Capture the cell that displays the provided text and extract its (X, Y) central coordinate. 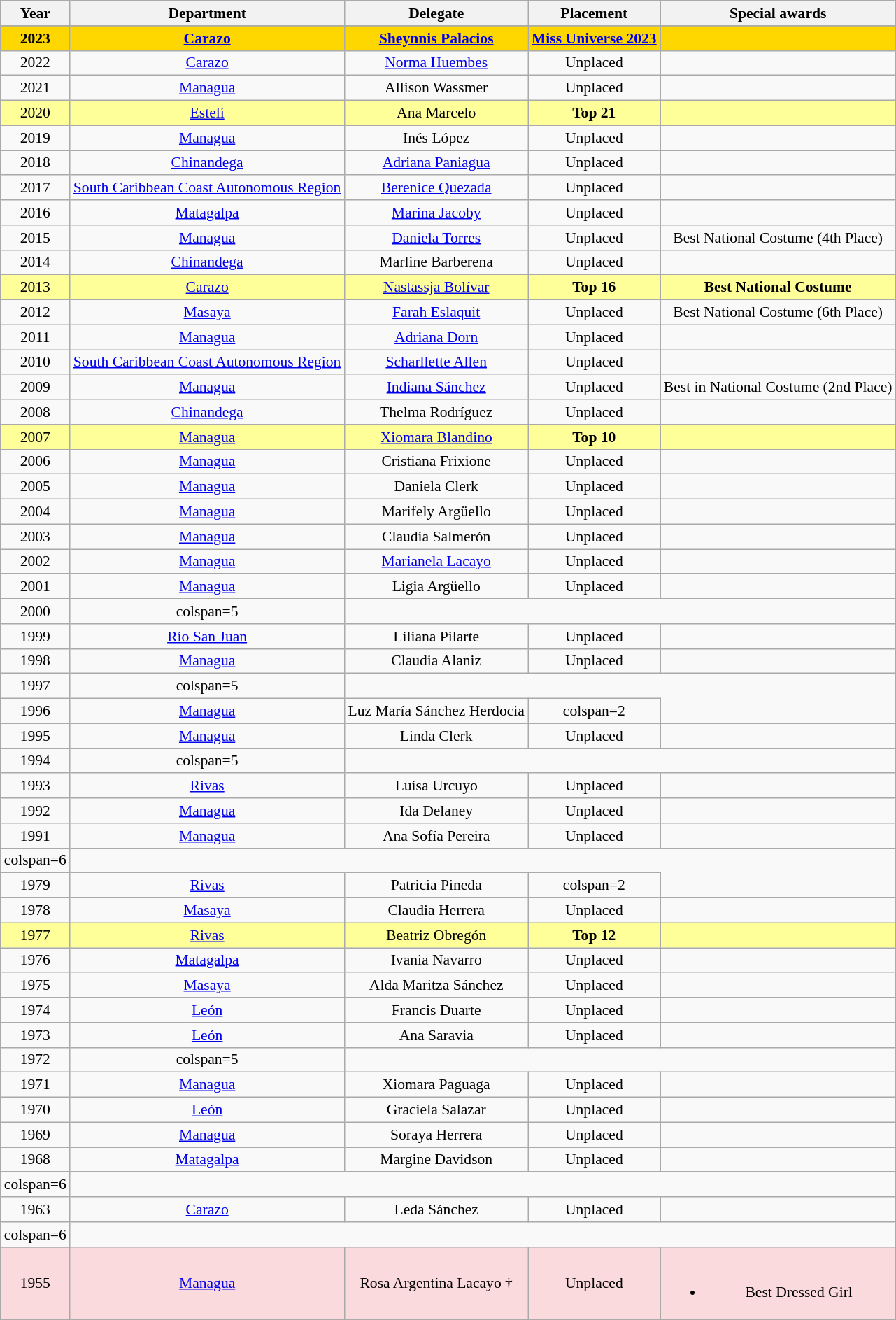
2012 (35, 313)
1972 (35, 1060)
Ana Saravia (436, 1035)
1992 (35, 811)
2008 (35, 412)
Río San Juan (207, 637)
Delegate (436, 13)
Rosa Argentina Lacayo † (436, 1283)
Margine Davidson (436, 1160)
Farah Eslaquit (436, 313)
Claudia Alaniz (436, 661)
2011 (35, 337)
1991 (35, 836)
1979 (35, 886)
2009 (35, 388)
2005 (35, 487)
1971 (35, 1085)
Marianela Lacayo (436, 562)
Department (207, 13)
2014 (35, 262)
2001 (35, 587)
Leda Sánchez (436, 1209)
Graciela Salazar (436, 1110)
Beatriz Obregón (436, 935)
Indiana Sánchez (436, 388)
Inés López (436, 138)
Top 12 (595, 935)
Berenice Quezada (436, 188)
Marline Barberena (436, 262)
Alda Maritza Sánchez (436, 986)
1994 (35, 761)
Xiomara Blandino (436, 437)
Best Dressed Girl (778, 1283)
1976 (35, 960)
Soraya Herrera (436, 1135)
1998 (35, 661)
1969 (35, 1135)
2019 (35, 138)
2020 (35, 113)
1963 (35, 1209)
1975 (35, 986)
Marifely Argüello (436, 512)
2003 (35, 537)
Scharllette Allen (436, 362)
2018 (35, 163)
1974 (35, 1010)
Adriana Dorn (436, 337)
1993 (35, 786)
Miss Universe 2023 (595, 38)
Ligia Argüello (436, 587)
Luisa Urcuyo (436, 786)
2004 (35, 512)
Adriana Paniagua (436, 163)
Ivania Navarro (436, 960)
2000 (35, 611)
2017 (35, 188)
1977 (35, 935)
Nastassja Bolívar (436, 288)
Daniela Torres (436, 238)
Ida Delaney (436, 811)
2023 (35, 38)
1955 (35, 1283)
Estelí (207, 113)
2021 (35, 88)
1997 (35, 686)
Sheynnis Palacios (436, 38)
Claudia Herrera (436, 911)
2002 (35, 562)
Daniela Clerk (436, 487)
Claudia Salmerón (436, 537)
Allison Wassmer (436, 88)
Best National Costume (778, 288)
Francis Duarte (436, 1010)
2015 (35, 238)
1973 (35, 1035)
Xiomara Paguaga (436, 1085)
2010 (35, 362)
Top 21 (595, 113)
Ana Marcelo (436, 113)
Ana Sofía Pereira (436, 836)
Special awards (778, 13)
Marina Jacoby (436, 213)
Placement (595, 13)
1999 (35, 637)
Cristiana Frixione (436, 462)
1995 (35, 736)
Linda Clerk (436, 736)
Year (35, 13)
1996 (35, 711)
Norma Huembes (436, 63)
Thelma Rodríguez (436, 412)
1970 (35, 1110)
Best National Costume (4th Place) (778, 238)
Top 16 (595, 288)
2022 (35, 63)
Top 10 (595, 437)
Luz María Sánchez Herdocia (436, 711)
2016 (35, 213)
Liliana Pilarte (436, 637)
Patricia Pineda (436, 886)
2006 (35, 462)
1978 (35, 911)
Best National Costume (6th Place) (778, 313)
Best in National Costume (2nd Place) (778, 388)
2007 (35, 437)
1968 (35, 1160)
2013 (35, 288)
